Detect which cell encompasses the target text, then output its (X, Y) center coordinate. 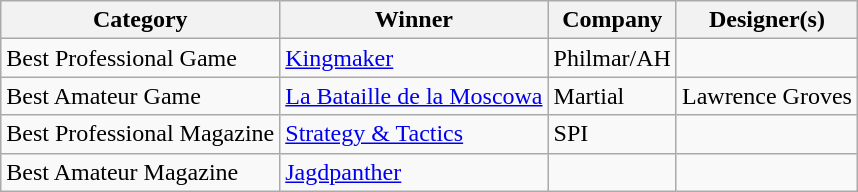
SPI (612, 134)
Designer(s) (766, 20)
Best Amateur Magazine (140, 172)
Winner (414, 20)
Jagdpanther (414, 172)
Lawrence Groves (766, 96)
La Bataille de la Moscowa (414, 96)
Martial (612, 96)
Company (612, 20)
Kingmaker (414, 58)
Philmar/AH (612, 58)
Category (140, 20)
Strategy & Tactics (414, 134)
Best Amateur Game (140, 96)
Best Professional Magazine (140, 134)
Best Professional Game (140, 58)
